Return [X, Y] of the center of cell containing provided text 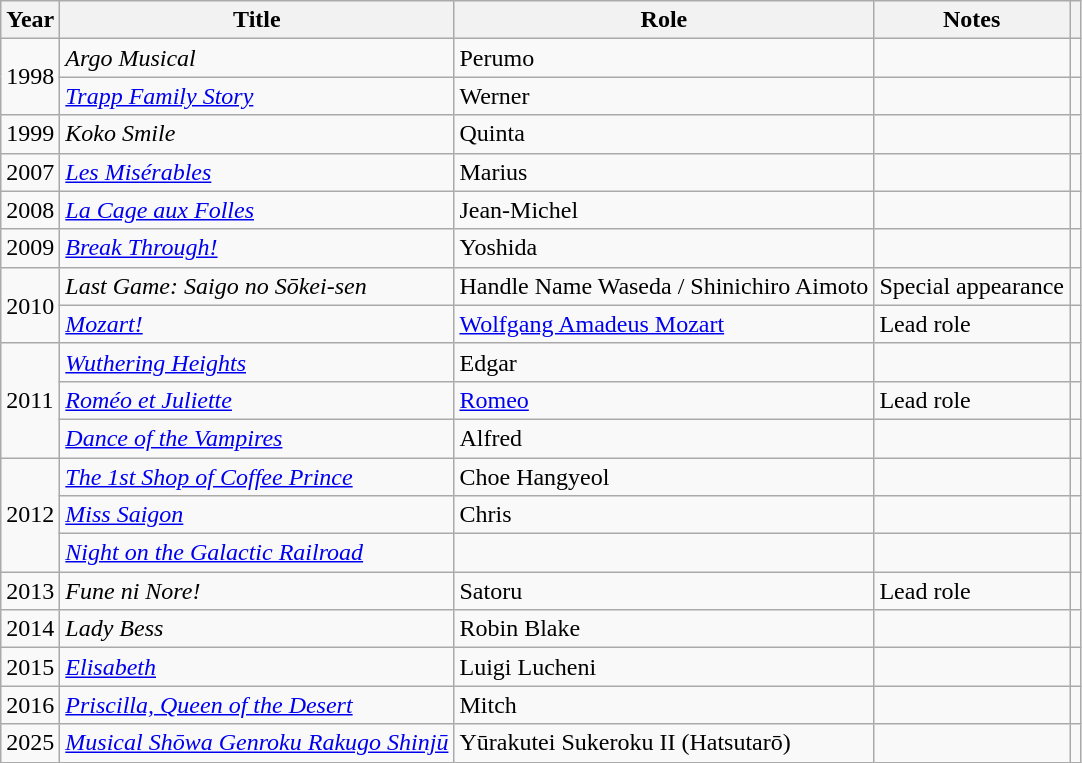
2014 [30, 629]
Year [30, 20]
2008 [30, 210]
Miss Saigon [257, 515]
Last Game: Saigo no Sōkei-sen [257, 286]
Mozart! [257, 324]
Luigi Lucheni [664, 667]
2009 [30, 248]
Satoru [664, 591]
Lady Bess [257, 629]
Quinta [664, 134]
2013 [30, 591]
2010 [30, 305]
Romeo [664, 400]
Koko Smile [257, 134]
Yoshida [664, 248]
Notes [972, 20]
1999 [30, 134]
2025 [30, 743]
Trapp Family Story [257, 96]
Fune ni Nore! [257, 591]
Yūrakutei Sukeroku II (Hatsutarō) [664, 743]
Wolfgang Amadeus Mozart [664, 324]
1998 [30, 77]
2012 [30, 515]
La Cage aux Folles [257, 210]
Argo Musical [257, 58]
Break Through! [257, 248]
Roméo et Juliette [257, 400]
Elisabeth [257, 667]
Wuthering Heights [257, 362]
Night on the Galactic Railroad [257, 553]
2011 [30, 400]
Marius [664, 172]
Mitch [664, 705]
Edgar [664, 362]
Priscilla, Queen of the Desert [257, 705]
Special appearance [972, 286]
Les Misérables [257, 172]
The 1st Shop of Coffee Prince [257, 477]
Role [664, 20]
Chris [664, 515]
Title [257, 20]
Handle Name Waseda / Shinichiro Aimoto [664, 286]
Robin Blake [664, 629]
Dance of the Vampires [257, 438]
Alfred [664, 438]
Perumo [664, 58]
Musical Shōwa Genroku Rakugo Shinjū [257, 743]
Werner [664, 96]
2015 [30, 667]
Jean-Michel [664, 210]
Choe Hangyeol [664, 477]
2007 [30, 172]
2016 [30, 705]
